Provide the [X, Y] coordinate of the cell's center where the given text is located.  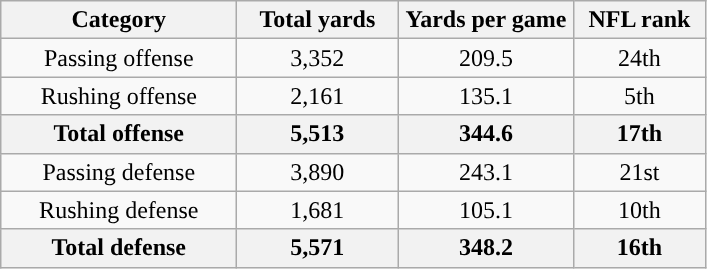
Rushing offense [119, 96]
2,161 [318, 96]
24th [640, 58]
209.5 [486, 58]
21st [640, 172]
Total defense [119, 248]
344.6 [486, 134]
Passing defense [119, 172]
135.1 [486, 96]
Total yards [318, 20]
10th [640, 210]
Total offense [119, 134]
105.1 [486, 210]
Passing offense [119, 58]
17th [640, 134]
5,571 [318, 248]
243.1 [486, 172]
348.2 [486, 248]
16th [640, 248]
3,352 [318, 58]
Rushing defense [119, 210]
NFL rank [640, 20]
Yards per game [486, 20]
3,890 [318, 172]
Category [119, 20]
1,681 [318, 210]
5,513 [318, 134]
5th [640, 96]
